Find where the given text appears and provide that cell's center as (X, Y) coordinate. 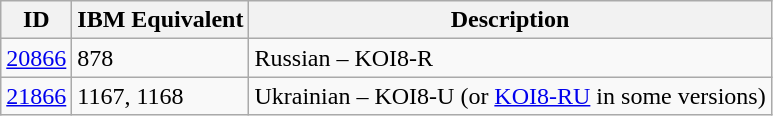
Description (510, 20)
Ukrainian – KOI8-U (or KOI8-RU in some versions) (510, 96)
1167, 1168 (160, 96)
ID (36, 20)
878 (160, 58)
Russian – KOI8-R (510, 58)
21866 (36, 96)
20866 (36, 58)
IBM Equivalent (160, 20)
